From the cell containing the given text, extract its center point as [X, Y] coordinate. 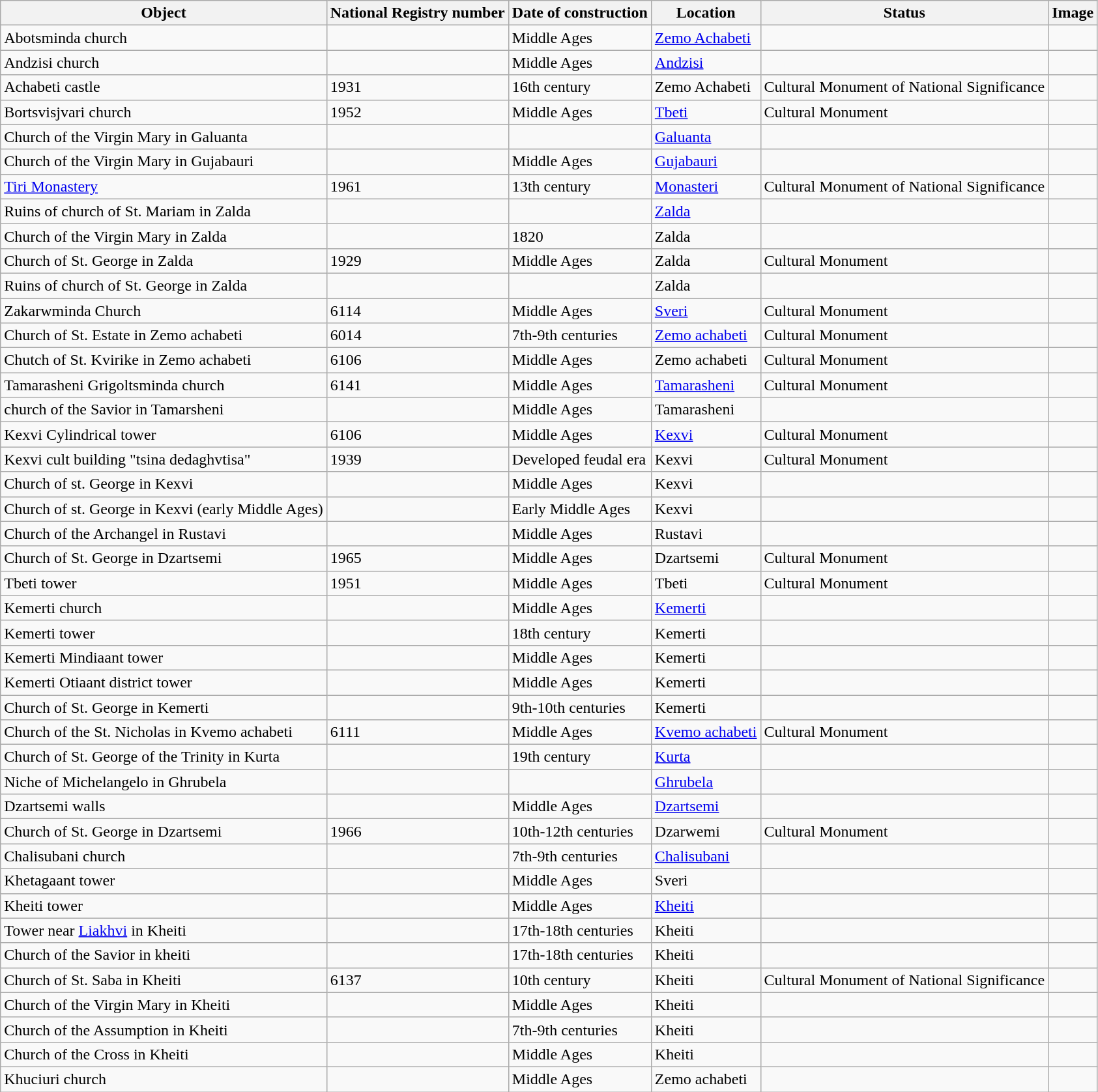
6141 [417, 385]
Tamarasheni Grigoltsminda church [164, 385]
Church of the Cross in Kheiti [164, 1054]
Location [706, 13]
6137 [417, 980]
9th-10th centuries [580, 707]
Church of St. George of the Trinity in Kurta [164, 757]
Developed feudal era [580, 459]
18th century [580, 633]
Church of St. Saba in Kheiti [164, 980]
Rustavi [706, 534]
Kexvi Cylindrical tower [164, 435]
6014 [417, 336]
Ruins of church of St. George in Zalda [164, 285]
6111 [417, 732]
Church of st. George in Kexvi (early Middle Ages) [164, 509]
Gujabauri [706, 162]
1939 [417, 459]
National Registry number [417, 13]
16th century [580, 87]
Bortsvisjvari church [164, 112]
Andzisi church [164, 63]
Status [904, 13]
Zakarwminda Church [164, 311]
Church of the Virgin Mary in Gujabauri [164, 162]
19th century [580, 757]
Dzarwemi [706, 831]
Church of the Savior in kheiti [164, 955]
Monasteri [706, 186]
Image [1073, 13]
1951 [417, 583]
Church of St. George in Zalda [164, 261]
Kexvi cult building "tsina dedaghvtisa" [164, 459]
Dzartsemi walls [164, 807]
1952 [417, 112]
10th century [580, 980]
Achabeti castle [164, 87]
Church of the Assumption in Kheiti [164, 1029]
Kvemo achabeti [706, 732]
Church of the St. Nicholas in Kvemo achabeti [164, 732]
Kurta [706, 757]
13th century [580, 186]
Kemerti Mindiaant tower [164, 657]
Galuanta [706, 137]
Object [164, 13]
Church of the Archangel in Rustavi [164, 534]
Ghrubela [706, 782]
Andzisi [706, 63]
Church of st. George in Kexvi [164, 484]
Ruins of church of St. Mariam in Zalda [164, 211]
Kheiti tower [164, 906]
Church of St. George in Kemerti [164, 707]
Tiri Monastery [164, 186]
Khetagaant tower [164, 881]
Chalisubani [706, 856]
Chutch of St. Kvirike in Zemo achabeti [164, 360]
Kemerti tower [164, 633]
1931 [417, 87]
Tbeti tower [164, 583]
Church of the Virgin Mary in Kheiti [164, 1005]
church of the Savior in Tamarsheni [164, 410]
Khuciuri church [164, 1079]
Church of the Virgin Mary in Zalda [164, 236]
1820 [580, 236]
Kemerti Otiaant district tower [164, 682]
10th-12th centuries [580, 831]
1965 [417, 558]
6114 [417, 311]
Church of the Virgin Mary in Galuanta [164, 137]
1961 [417, 186]
Early Middle Ages [580, 509]
Date of construction [580, 13]
Abotsminda church [164, 38]
Tower near Liakhvi in Kheiti [164, 930]
1929 [417, 261]
Niche of Michelangelo in Ghrubela [164, 782]
Church of St. Estate in Zemo achabeti [164, 336]
Chalisubani church [164, 856]
Kemerti church [164, 608]
1966 [417, 831]
